Return the (X, Y) coordinate for the center point of the cell that contains the specified text.  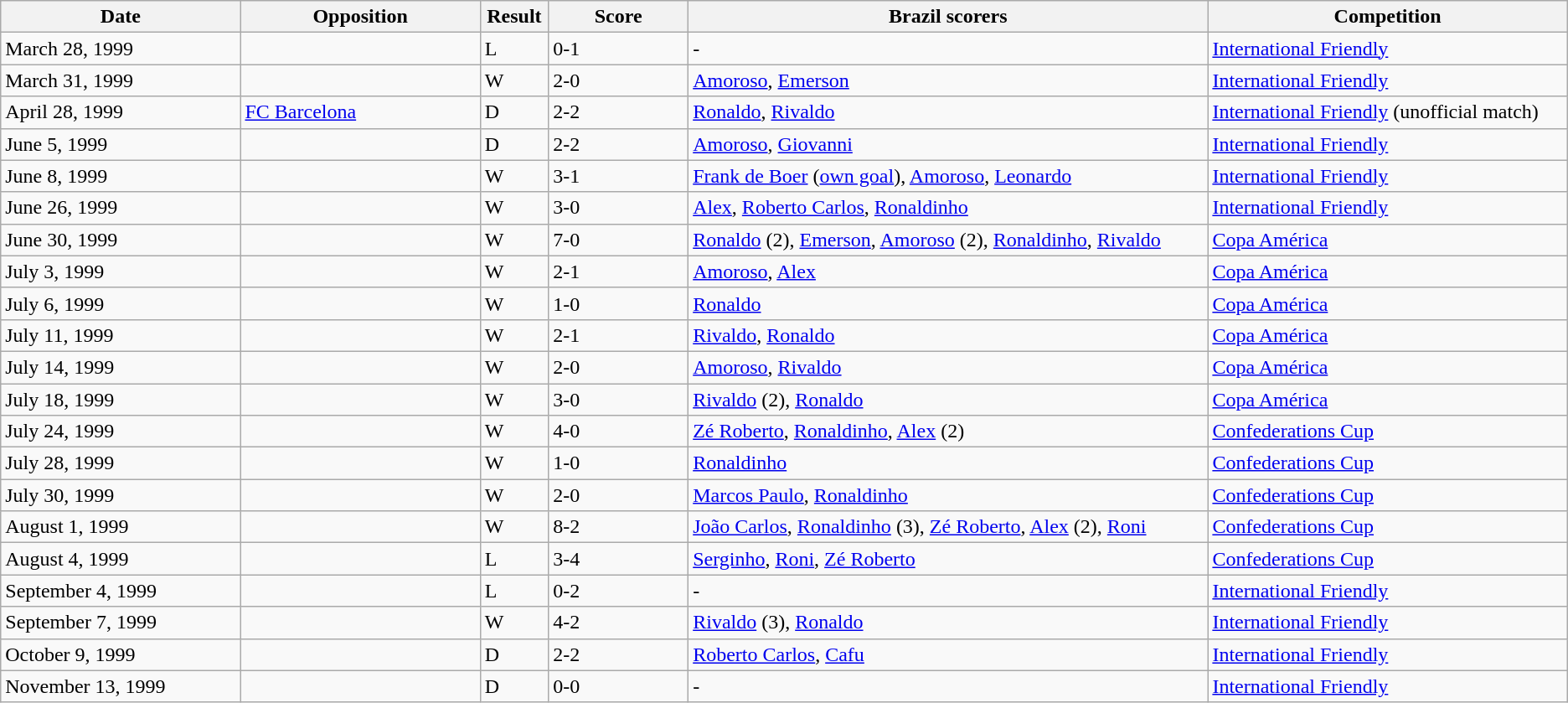
Zé Roberto, Ronaldinho, Alex (2) (948, 432)
July 28, 1999 (121, 463)
July 18, 1999 (121, 400)
Date (121, 17)
July 24, 1999 (121, 432)
Rivaldo (3), Ronaldo (948, 623)
July 11, 1999 (121, 335)
July 3, 1999 (121, 271)
Frank de Boer (own goal), Amoroso, Leonardo (948, 176)
Ronaldo, Rivaldo (948, 112)
International Friendly (unofficial match) (1387, 112)
August 1, 1999 (121, 527)
June 5, 1999 (121, 144)
October 9, 1999 (121, 654)
Ronaldinho (948, 463)
Brazil scorers (948, 17)
Serginho, Roni, Zé Roberto (948, 559)
April 28, 1999 (121, 112)
Amoroso, Alex (948, 271)
Competition (1387, 17)
3-4 (618, 559)
Amoroso, Giovanni (948, 144)
Alex, Roberto Carlos, Ronaldinho (948, 208)
0-1 (618, 49)
Amoroso, Rivaldo (948, 367)
Opposition (360, 17)
7-0 (618, 240)
0-0 (618, 686)
March 28, 1999 (121, 49)
FC Barcelona (360, 112)
June 8, 1999 (121, 176)
Ronaldo (2), Emerson, Amoroso (2), Ronaldinho, Rivaldo (948, 240)
0-2 (618, 591)
8-2 (618, 527)
3-1 (618, 176)
Rivaldo (2), Ronaldo (948, 400)
Result (514, 17)
September 7, 1999 (121, 623)
Amoroso, Emerson (948, 80)
June 26, 1999 (121, 208)
Ronaldo (948, 303)
July 6, 1999 (121, 303)
4-2 (618, 623)
July 14, 1999 (121, 367)
August 4, 1999 (121, 559)
Marcos Paulo, Ronaldinho (948, 495)
João Carlos, Ronaldinho (3), Zé Roberto, Alex (2), Roni (948, 527)
4-0 (618, 432)
September 4, 1999 (121, 591)
June 30, 1999 (121, 240)
Score (618, 17)
Rivaldo, Ronaldo (948, 335)
Roberto Carlos, Cafu (948, 654)
July 30, 1999 (121, 495)
November 13, 1999 (121, 686)
March 31, 1999 (121, 80)
